Capture the cell that displays the provided text and extract its [X, Y] central coordinate. 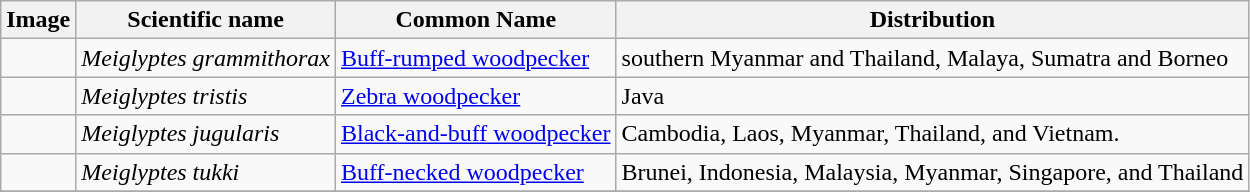
southern Myanmar and Thailand, Malaya, Sumatra and Borneo [932, 58]
Common Name [476, 20]
Meiglyptes jugularis [206, 134]
Scientific name [206, 20]
Buff-necked woodpecker [476, 172]
Java [932, 96]
Meiglyptes grammithorax [206, 58]
Buff-rumped woodpecker [476, 58]
Zebra woodpecker [476, 96]
Cambodia, Laos, Myanmar, Thailand, and Vietnam. [932, 134]
Meiglyptes tukki [206, 172]
Brunei, Indonesia, Malaysia, Myanmar, Singapore, and Thailand [932, 172]
Image [38, 20]
Meiglyptes tristis [206, 96]
Distribution [932, 20]
Black-and-buff woodpecker [476, 134]
